Identify which cell holds the provided text, then report its [x, y] central coordinate. 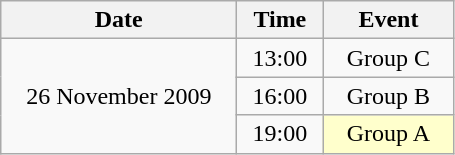
Event [388, 20]
Date [119, 20]
Time [280, 20]
Group A [388, 134]
19:00 [280, 134]
26 November 2009 [119, 96]
Group C [388, 58]
13:00 [280, 58]
16:00 [280, 96]
Group B [388, 96]
